Output the (x, y) coordinate of the center of the cell containing the given text.  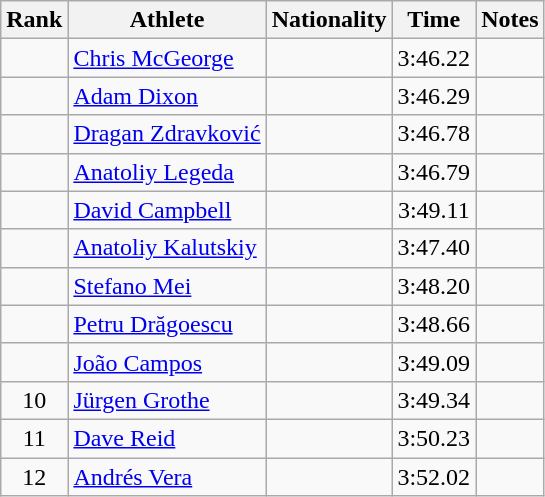
3:46.22 (434, 58)
Anatoliy Kalutskiy (167, 248)
João Campos (167, 362)
3:47.40 (434, 248)
Notes (510, 20)
Jürgen Grothe (167, 400)
3:52.02 (434, 477)
11 (34, 438)
Stefano Mei (167, 286)
Nationality (329, 20)
Time (434, 20)
3:46.78 (434, 134)
Adam Dixon (167, 96)
3:49.11 (434, 210)
3:46.29 (434, 96)
3:46.79 (434, 172)
Dragan Zdravković (167, 134)
Andrés Vera (167, 477)
David Campbell (167, 210)
3:48.66 (434, 324)
Athlete (167, 20)
Rank (34, 20)
Chris McGeorge (167, 58)
Anatoliy Legeda (167, 172)
3:49.09 (434, 362)
12 (34, 477)
3:48.20 (434, 286)
3:50.23 (434, 438)
Petru Drăgoescu (167, 324)
10 (34, 400)
3:49.34 (434, 400)
Dave Reid (167, 438)
